Provide the (X, Y) coordinate of the cell's center where the given text is located.  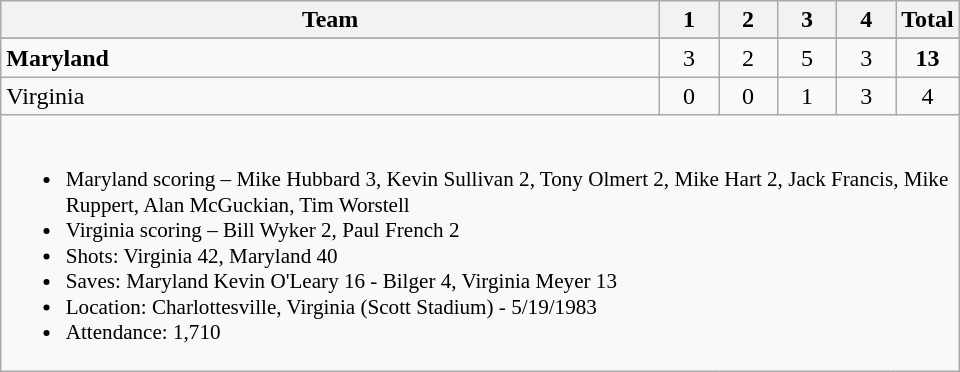
Maryland (330, 58)
Total (928, 20)
Team (330, 20)
13 (928, 58)
Virginia (330, 96)
5 (808, 58)
